Identify which cell holds the provided text, then report its [X, Y] central coordinate. 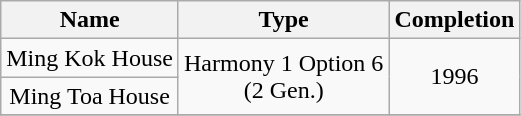
Ming Toa House [90, 96]
Name [90, 20]
1996 [454, 77]
Ming Kok House [90, 58]
Completion [454, 20]
Harmony 1 Option 6 (2 Gen.) [283, 77]
Type [283, 20]
